From the cell containing the given text, extract its center point as (x, y) coordinate. 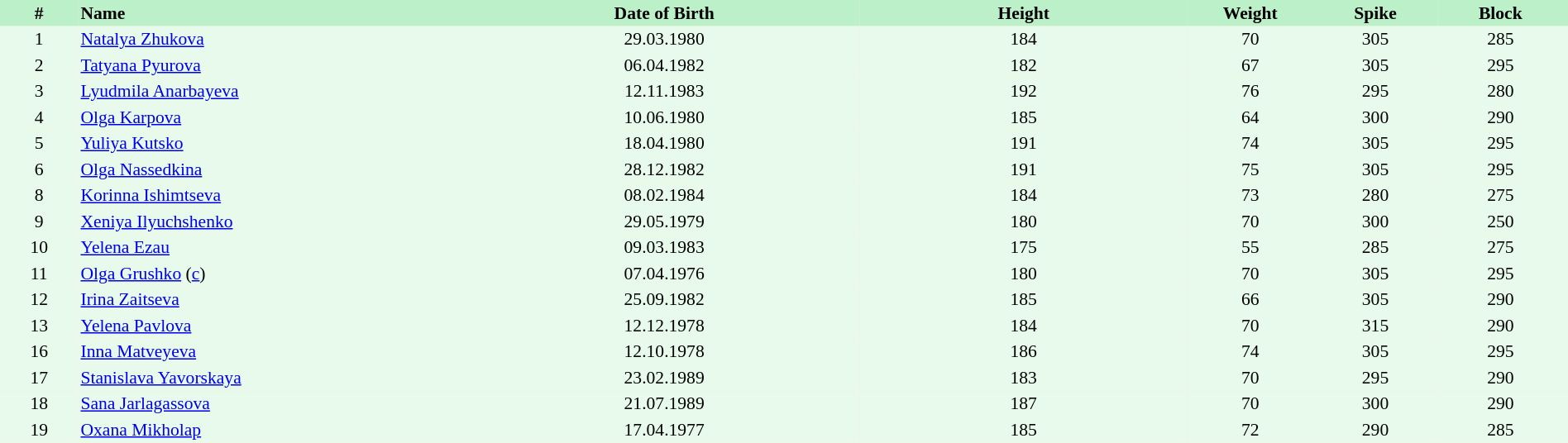
67 (1250, 65)
9 (39, 221)
10 (39, 248)
17 (39, 378)
25.09.1982 (664, 299)
Yelena Pavlova (273, 326)
6 (39, 169)
Irina Zaitseva (273, 299)
Stanislava Yavorskaya (273, 378)
Inna Matveyeva (273, 352)
10.06.1980 (664, 117)
06.04.1982 (664, 65)
192 (1024, 91)
76 (1250, 91)
08.02.1984 (664, 195)
Natalya Zhukova (273, 40)
2 (39, 65)
250 (1500, 221)
21.07.1989 (664, 403)
18 (39, 403)
5 (39, 144)
3 (39, 91)
Lyudmila Anarbayeva (273, 91)
Height (1024, 13)
Sana Jarlagassova (273, 403)
187 (1024, 403)
13 (39, 326)
18.04.1980 (664, 144)
55 (1250, 248)
12.12.1978 (664, 326)
66 (1250, 299)
Olga Nassedkina (273, 169)
23.02.1989 (664, 378)
Name (273, 13)
# (39, 13)
07.04.1976 (664, 274)
19 (39, 430)
12 (39, 299)
Oxana Mikholap (273, 430)
175 (1024, 248)
Tatyana Pyurova (273, 65)
73 (1250, 195)
16 (39, 352)
182 (1024, 65)
75 (1250, 169)
11 (39, 274)
12.10.1978 (664, 352)
Olga Grushko (c) (273, 274)
Yuliya Kutsko (273, 144)
Weight (1250, 13)
28.12.1982 (664, 169)
Yelena Ezau (273, 248)
4 (39, 117)
29.03.1980 (664, 40)
315 (1374, 326)
Korinna Ishimtseva (273, 195)
12.11.1983 (664, 91)
09.03.1983 (664, 248)
64 (1250, 117)
Olga Karpova (273, 117)
Xeniya Ilyuchshenko (273, 221)
17.04.1977 (664, 430)
Block (1500, 13)
1 (39, 40)
183 (1024, 378)
72 (1250, 430)
8 (39, 195)
186 (1024, 352)
Date of Birth (664, 13)
29.05.1979 (664, 221)
Spike (1374, 13)
